Pinpoint the cell where the given text exists, returning its [x, y] midpoint coordinate. 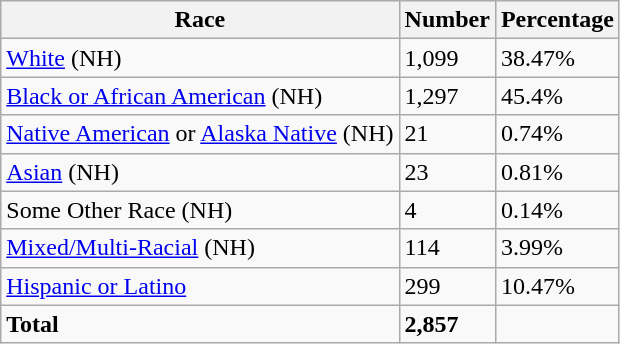
21 [447, 134]
3.99% [557, 248]
Number [447, 20]
0.74% [557, 134]
45.4% [557, 96]
23 [447, 172]
10.47% [557, 286]
Native American or Alaska Native (NH) [200, 134]
Asian (NH) [200, 172]
Percentage [557, 20]
38.47% [557, 58]
0.81% [557, 172]
0.14% [557, 210]
Race [200, 20]
Total [200, 324]
Some Other Race (NH) [200, 210]
Mixed/Multi-Racial (NH) [200, 248]
Black or African American (NH) [200, 96]
114 [447, 248]
299 [447, 286]
Hispanic or Latino [200, 286]
White (NH) [200, 58]
1,297 [447, 96]
1,099 [447, 58]
4 [447, 210]
2,857 [447, 324]
